Return the (x, y) coordinate for the center point of the cell that contains the specified text.  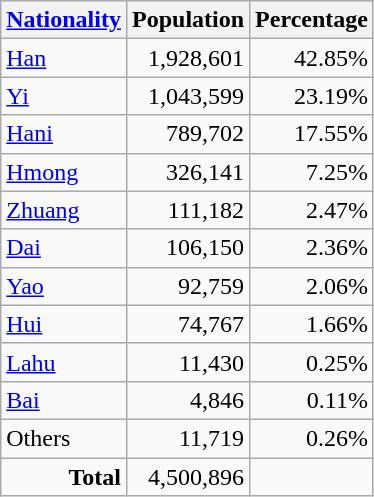
Nationality (64, 20)
Total (64, 477)
74,767 (188, 324)
23.19% (312, 96)
0.11% (312, 400)
Others (64, 438)
11,719 (188, 438)
Hani (64, 134)
789,702 (188, 134)
1.66% (312, 324)
42.85% (312, 58)
7.25% (312, 172)
0.25% (312, 362)
Bai (64, 400)
2.36% (312, 248)
Zhuang (64, 210)
Yi (64, 96)
2.47% (312, 210)
Lahu (64, 362)
Population (188, 20)
Percentage (312, 20)
1,043,599 (188, 96)
106,150 (188, 248)
4,846 (188, 400)
17.55% (312, 134)
2.06% (312, 286)
Han (64, 58)
0.26% (312, 438)
326,141 (188, 172)
92,759 (188, 286)
Dai (64, 248)
111,182 (188, 210)
Yao (64, 286)
Hmong (64, 172)
1,928,601 (188, 58)
Hui (64, 324)
4,500,896 (188, 477)
11,430 (188, 362)
